Determine the [X, Y] coordinate at the center of the cell enclosing the given text.  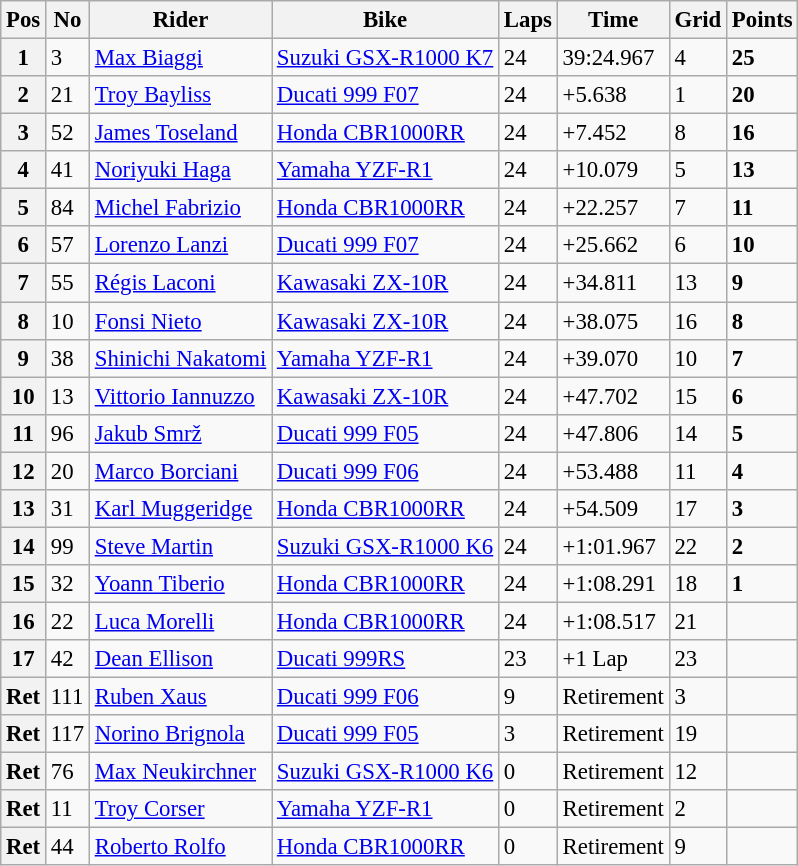
96 [68, 433]
Norino Brignola [180, 734]
No [68, 20]
42 [68, 659]
Bike [386, 20]
+10.079 [613, 170]
+1:08.517 [613, 621]
Lorenzo Lanzi [180, 245]
+1:08.291 [613, 584]
38 [68, 358]
+38.075 [613, 321]
James Toseland [180, 133]
Suzuki GSX-R1000 K7 [386, 58]
84 [68, 208]
117 [68, 734]
111 [68, 697]
Noriyuki Haga [180, 170]
+1:01.967 [613, 546]
18 [698, 584]
Yoann Tiberio [180, 584]
+39.070 [613, 358]
Laps [528, 20]
52 [68, 133]
+5.638 [613, 95]
Troy Corser [180, 809]
Points [762, 20]
57 [68, 245]
99 [68, 546]
Troy Bayliss [180, 95]
39:24.967 [613, 58]
+47.806 [613, 433]
Max Biaggi [180, 58]
Rider [180, 20]
Ducati 999RS [386, 659]
55 [68, 283]
Grid [698, 20]
Ruben Xaus [180, 697]
76 [68, 772]
44 [68, 847]
Jakub Smrž [180, 433]
Shinichi Nakatomi [180, 358]
Michel Fabrizio [180, 208]
Fonsi Nieto [180, 321]
+47.702 [613, 396]
+53.488 [613, 471]
Marco Borciani [180, 471]
Max Neukirchner [180, 772]
25 [762, 58]
Roberto Rolfo [180, 847]
+25.662 [613, 245]
Karl Muggeridge [180, 509]
31 [68, 509]
+54.509 [613, 509]
Vittorio Iannuzzo [180, 396]
+34.811 [613, 283]
41 [68, 170]
Time [613, 20]
+1 Lap [613, 659]
Pos [24, 20]
Régis Laconi [180, 283]
+22.257 [613, 208]
Dean Ellison [180, 659]
Luca Morelli [180, 621]
+7.452 [613, 133]
Steve Martin [180, 546]
32 [68, 584]
19 [698, 734]
